Find where the given text appears and provide that cell's center as (x, y) coordinate. 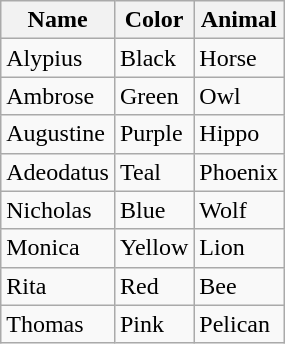
Lion (239, 248)
Black (154, 58)
Rita (58, 286)
Adeodatus (58, 172)
Phoenix (239, 172)
Yellow (154, 248)
Blue (154, 210)
Alypius (58, 58)
Teal (154, 172)
Owl (239, 96)
Hippo (239, 134)
Augustine (58, 134)
Red (154, 286)
Green (154, 96)
Thomas (58, 324)
Purple (154, 134)
Monica (58, 248)
Pelican (239, 324)
Pink (154, 324)
Animal (239, 20)
Bee (239, 286)
Name (58, 20)
Horse (239, 58)
Ambrose (58, 96)
Color (154, 20)
Nicholas (58, 210)
Wolf (239, 210)
